Detect which cell encompasses the target text, then output its (X, Y) center coordinate. 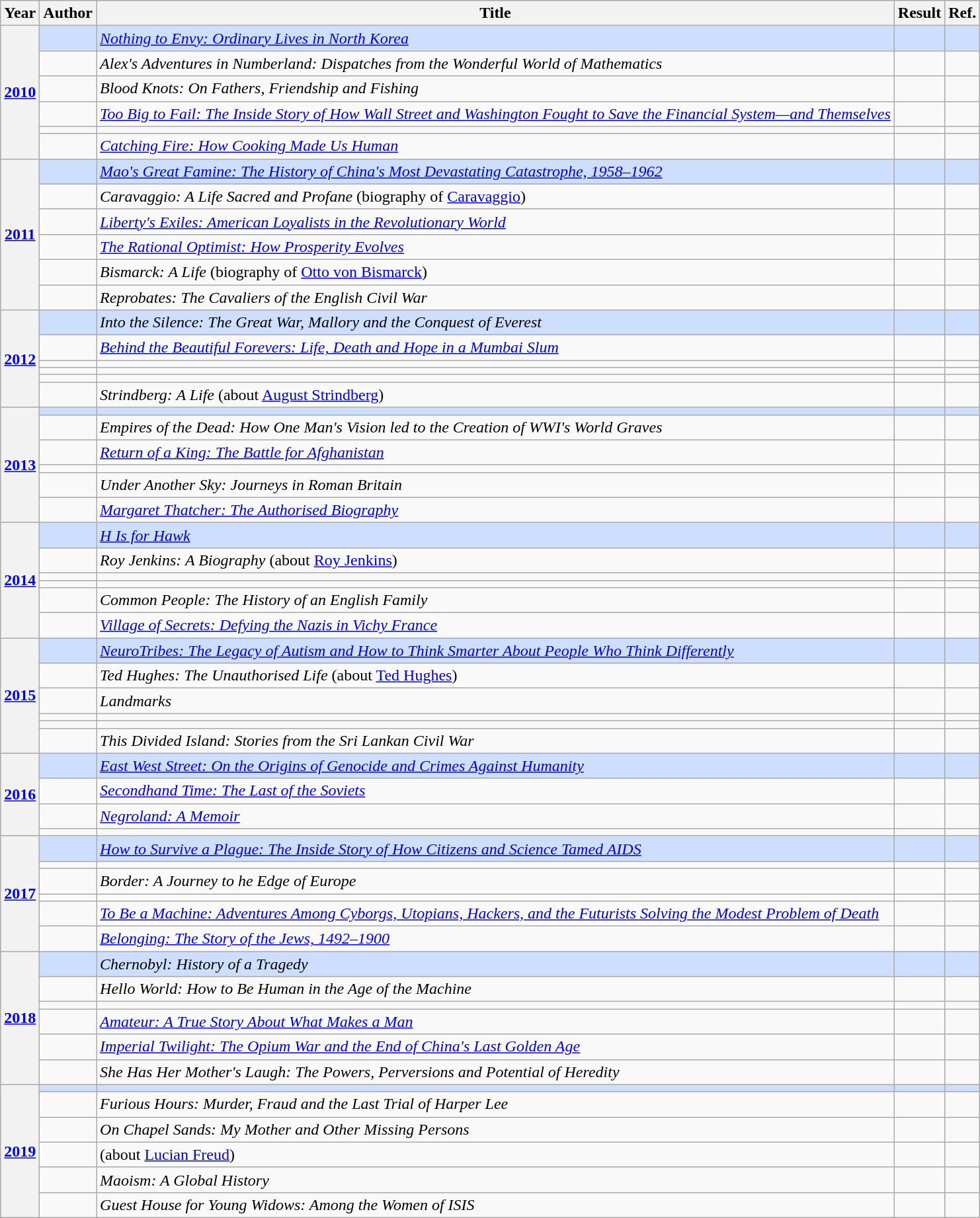
Hello World: How to Be Human in the Age of the Machine (496, 989)
How to Survive a Plague: The Inside Story of How Citizens and Science Tamed AIDS (496, 848)
Belonging: The Story of the Jews, 1492–1900 (496, 939)
Title (496, 13)
Bismarck: A Life (biography of Otto von Bismarck) (496, 272)
Village of Secrets: Defying the Nazis in Vichy France (496, 626)
Border: A Journey to he Edge of Europe (496, 881)
Behind the Beautiful Forevers: Life, Death and Hope in a Mumbai Slum (496, 348)
2018 (20, 1018)
Mao's Great Famine: The History of China's Most Devastating Catastrophe, 1958–1962 (496, 171)
2015 (20, 696)
Liberty's Exiles: American Loyalists in the Revolutionary World (496, 222)
Nothing to Envy: Ordinary Lives in North Korea (496, 38)
Return of a King: The Battle for Afghanistan (496, 452)
The Rational Optimist: How Prosperity Evolves (496, 247)
Ref. (963, 13)
Under Another Sky: Journeys in Roman Britain (496, 485)
Author (68, 13)
2011 (20, 234)
2012 (20, 358)
Secondhand Time: The Last of the Soviets (496, 791)
Margaret Thatcher: The Authorised Biography (496, 510)
Roy Jenkins: A Biography (about Roy Jenkins) (496, 560)
2016 (20, 795)
2017 (20, 893)
Year (20, 13)
2010 (20, 93)
She Has Her Mother's Laugh: The Powers, Perversions and Potential of Heredity (496, 1072)
On Chapel Sands: My Mother and Other Missing Persons (496, 1129)
Furious Hours: Murder, Fraud and the Last Trial of Harper Lee (496, 1104)
Strindberg: A Life (about August Strindberg) (496, 395)
To Be a Machine: Adventures Among Cyborgs, Utopians, Hackers, and the Futurists Solving the Modest Problem of Death (496, 914)
Guest House for Young Widows: Among the Women of ISIS (496, 1205)
Reprobates: The Cavaliers of the English Civil War (496, 297)
2019 (20, 1151)
NeuroTribes: The Legacy of Autism and How to Think Smarter About People Who Think Differently (496, 651)
Landmarks (496, 701)
Negroland: A Memoir (496, 816)
Result (919, 13)
Imperial Twilight: The Opium War and the End of China's Last Golden Age (496, 1047)
2013 (20, 465)
Empires of the Dead: How One Man's Vision led to the Creation of WWI's World Graves (496, 427)
East West Street: On the Origins of Genocide and Crimes Against Humanity (496, 766)
Blood Knots: On Fathers, Friendship and Fishing (496, 89)
Alex's Adventures in Numberland: Dispatches from the Wonderful World of Mathematics (496, 63)
Amateur: A True Story About What Makes a Man (496, 1022)
Caravaggio: A Life Sacred and Profane (biography of Caravaggio) (496, 196)
Maoism: A Global History (496, 1180)
Common People: The History of an English Family (496, 600)
(about Lucian Freud) (496, 1155)
Catching Fire: How Cooking Made Us Human (496, 146)
Too Big to Fail: The Inside Story of How Wall Street and Washington Fought to Save the Financial System—and Themselves (496, 114)
Chernobyl: History of a Tragedy (496, 964)
Ted Hughes: The Unauthorised Life (about Ted Hughes) (496, 676)
H Is for Hawk (496, 535)
2014 (20, 580)
Into the Silence: The Great War, Mallory and the Conquest of Everest (496, 323)
This Divided Island: Stories from the Sri Lankan Civil War (496, 741)
